Determine the (x, y) coordinate at the center of the cell enclosing the given text.  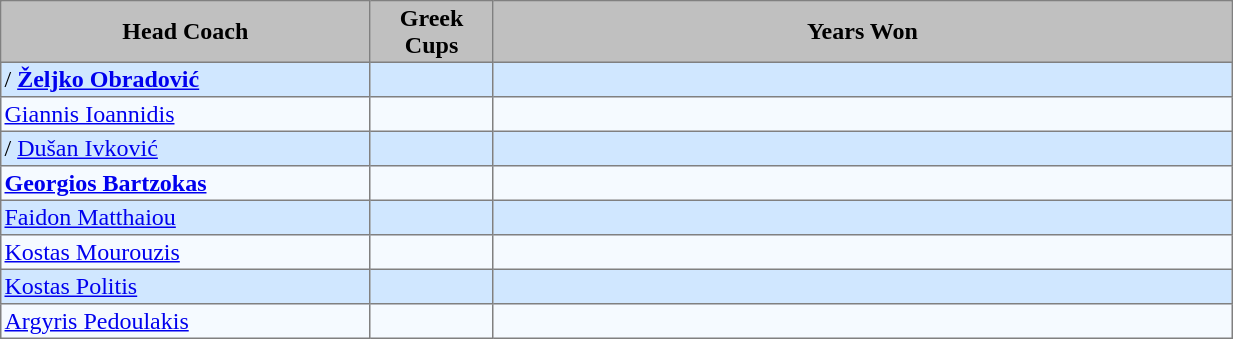
Giannis Ioannidis (186, 114)
Georgios Bartzokas (186, 183)
Argyris Pedoulakis (186, 321)
Kostas Politis (186, 286)
Kostas Mourouzis (186, 252)
Greek Cups (432, 32)
Head Coach (186, 32)
Faidon Matthaiou (186, 217)
Years Won (862, 32)
/ Dušan Ivković (186, 148)
/ Željko Obradović (186, 79)
